Search for the cell housing the specified text and yield its (x, y) center coordinate. 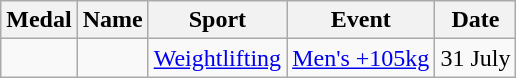
Weightlifting (217, 58)
Event (361, 20)
Name (112, 20)
Date (476, 20)
Sport (217, 20)
Men's +105kg (361, 58)
Medal (39, 20)
31 July (476, 58)
